Return (X, Y) of the center of cell containing provided text 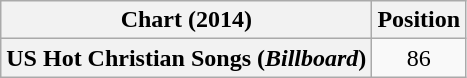
US Hot Christian Songs (Billboard) (186, 58)
86 (419, 58)
Position (419, 20)
Chart (2014) (186, 20)
